Search for the cell housing the specified text and yield its (x, y) center coordinate. 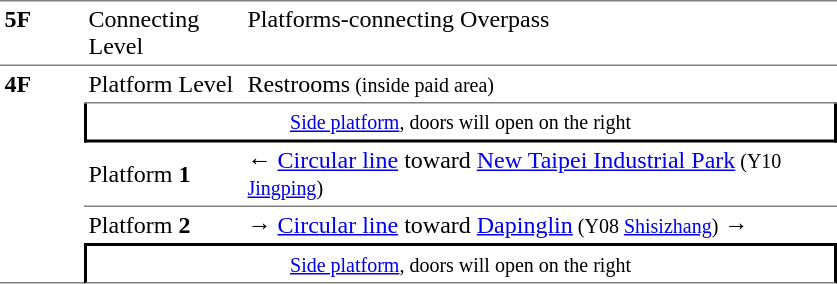
Platforms-connecting Overpass (540, 34)
4F (42, 175)
Platform Level (164, 85)
Restrooms (inside paid area) (540, 85)
← Circular line toward New Taipei Industrial Park (Y10 Jingping) (540, 174)
5F (42, 34)
Connecting Level (164, 34)
Platform 2 (164, 225)
Platform 1 (164, 174)
→ Circular line toward Dapinglin (Y08 Shisizhang) → (540, 225)
